Search for the cell housing the specified text and yield its (X, Y) center coordinate. 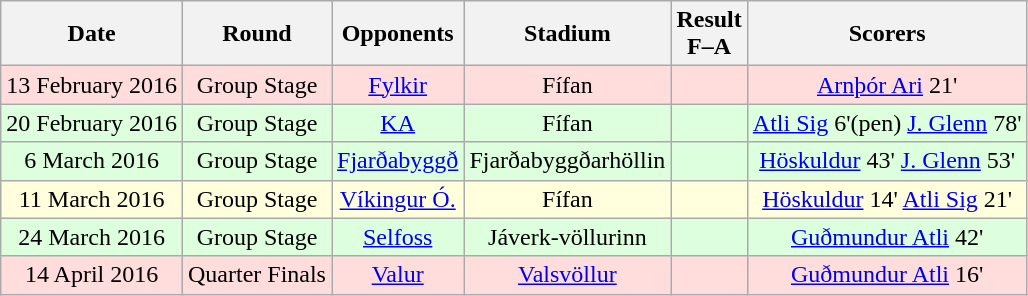
14 April 2016 (92, 275)
Jáverk-völlurinn (568, 237)
Stadium (568, 34)
13 February 2016 (92, 85)
Quarter Finals (256, 275)
Round (256, 34)
Guðmundur Atli 42' (887, 237)
24 March 2016 (92, 237)
Scorers (887, 34)
Valur (398, 275)
Atli Sig 6'(pen) J. Glenn 78' (887, 123)
Valsvöllur (568, 275)
Opponents (398, 34)
Arnþór Ari 21' (887, 85)
Fylkir (398, 85)
Guðmundur Atli 16' (887, 275)
Selfoss (398, 237)
Fjarðabyggðarhöllin (568, 161)
KA (398, 123)
6 March 2016 (92, 161)
ResultF–A (709, 34)
Date (92, 34)
Höskuldur 14' Atli Sig 21' (887, 199)
Fjarðabyggð (398, 161)
Víkingur Ó. (398, 199)
Höskuldur 43' J. Glenn 53' (887, 161)
20 February 2016 (92, 123)
11 March 2016 (92, 199)
